Provide the (x, y) coordinate of the cell's center where the given text is located.  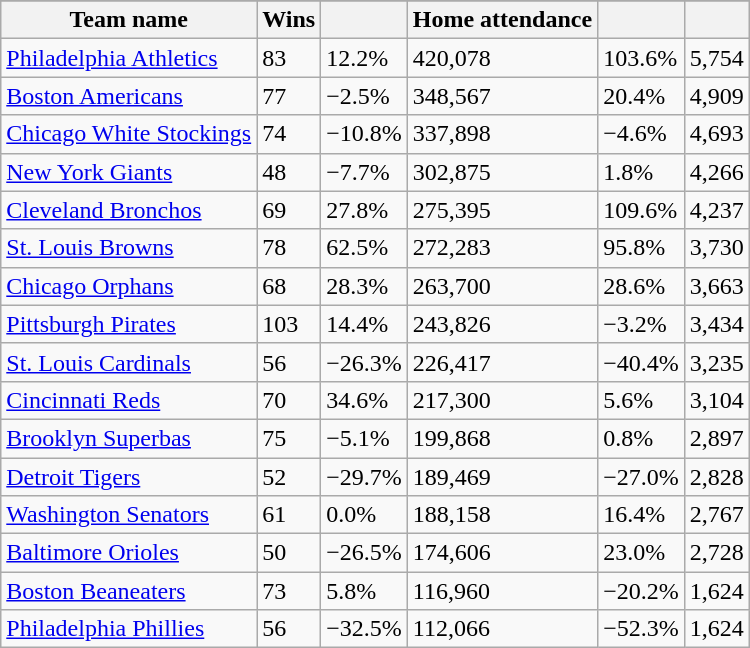
75 (289, 438)
69 (289, 210)
3,663 (716, 286)
77 (289, 96)
−10.8% (364, 134)
16.4% (642, 515)
188,158 (502, 515)
12.2% (364, 58)
0.0% (364, 515)
348,567 (502, 96)
4,909 (716, 96)
4,266 (716, 172)
3,730 (716, 248)
337,898 (502, 134)
5.8% (364, 591)
Philadelphia Athletics (129, 58)
34.6% (364, 400)
61 (289, 515)
Washington Senators (129, 515)
New York Giants (129, 172)
199,868 (502, 438)
74 (289, 134)
5.6% (642, 400)
27.8% (364, 210)
Wins (289, 20)
5,754 (716, 58)
83 (289, 58)
62.5% (364, 248)
Home attendance (502, 20)
2,828 (716, 477)
−3.2% (642, 324)
Brooklyn Superbas (129, 438)
302,875 (502, 172)
3,104 (716, 400)
263,700 (502, 286)
0.8% (642, 438)
Chicago Orphans (129, 286)
−20.2% (642, 591)
28.6% (642, 286)
23.0% (642, 553)
−29.7% (364, 477)
48 (289, 172)
3,235 (716, 362)
−7.7% (364, 172)
226,417 (502, 362)
−2.5% (364, 96)
−52.3% (642, 629)
2,767 (716, 515)
−5.1% (364, 438)
174,606 (502, 553)
−4.6% (642, 134)
Detroit Tigers (129, 477)
28.3% (364, 286)
275,395 (502, 210)
−26.3% (364, 362)
189,469 (502, 477)
Cleveland Bronchos (129, 210)
Boston Americans (129, 96)
−32.5% (364, 629)
Philadelphia Phillies (129, 629)
272,283 (502, 248)
1.8% (642, 172)
3,434 (716, 324)
50 (289, 553)
Cincinnati Reds (129, 400)
73 (289, 591)
2,728 (716, 553)
112,066 (502, 629)
95.8% (642, 248)
Chicago White Stockings (129, 134)
103.6% (642, 58)
116,960 (502, 591)
103 (289, 324)
420,078 (502, 58)
14.4% (364, 324)
109.6% (642, 210)
4,237 (716, 210)
78 (289, 248)
68 (289, 286)
−40.4% (642, 362)
243,826 (502, 324)
2,897 (716, 438)
−26.5% (364, 553)
217,300 (502, 400)
Pittsburgh Pirates (129, 324)
Team name (129, 20)
Boston Beaneaters (129, 591)
St. Louis Cardinals (129, 362)
−27.0% (642, 477)
St. Louis Browns (129, 248)
Baltimore Orioles (129, 553)
70 (289, 400)
20.4% (642, 96)
52 (289, 477)
4,693 (716, 134)
